Provide the (x, y) coordinate of the cell's center where the given text is located.  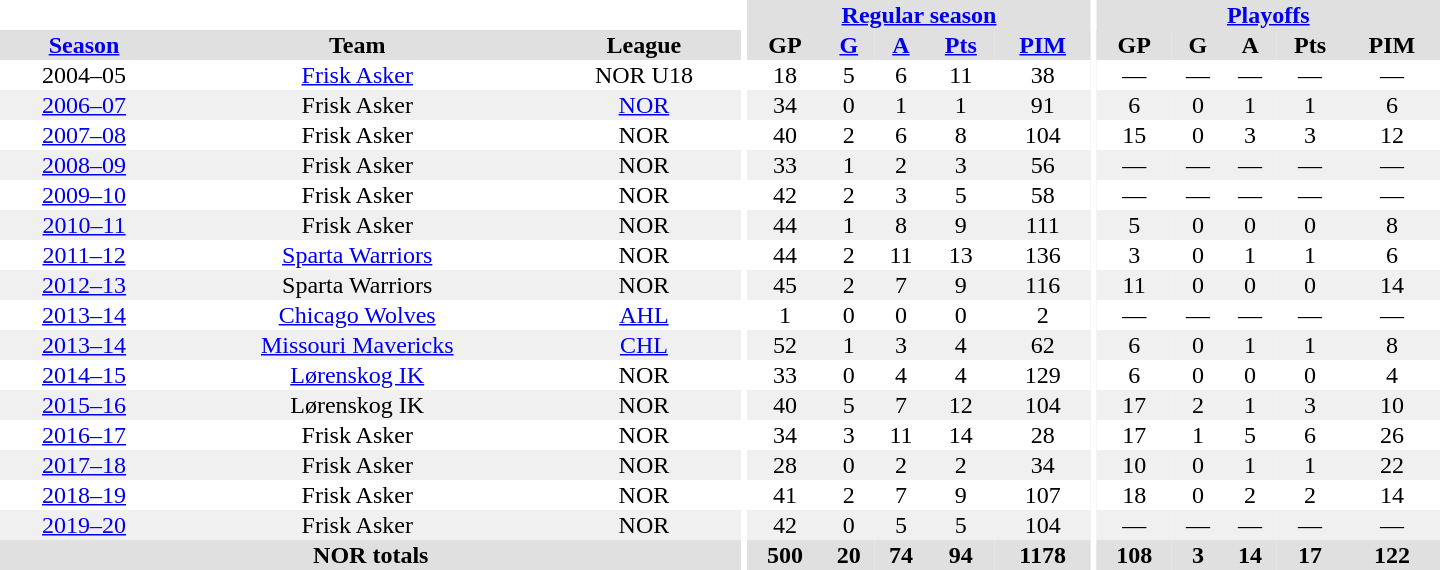
2012–13 (84, 285)
52 (784, 345)
2017–18 (84, 465)
2008–09 (84, 165)
2007–08 (84, 135)
Regular season (918, 15)
129 (1043, 375)
1178 (1043, 555)
Season (84, 45)
15 (1134, 135)
2009–10 (84, 195)
62 (1043, 345)
22 (1392, 465)
League (644, 45)
Missouri Mavericks (357, 345)
2014–15 (84, 375)
20 (849, 555)
111 (1043, 225)
2010–11 (84, 225)
107 (1043, 495)
74 (901, 555)
41 (784, 495)
58 (1043, 195)
2018–19 (84, 495)
Team (357, 45)
116 (1043, 285)
45 (784, 285)
AHL (644, 315)
2015–16 (84, 405)
56 (1043, 165)
Chicago Wolves (357, 315)
91 (1043, 105)
2019–20 (84, 525)
Playoffs (1268, 15)
2016–17 (84, 435)
CHL (644, 345)
2004–05 (84, 75)
122 (1392, 555)
38 (1043, 75)
500 (784, 555)
13 (961, 255)
136 (1043, 255)
94 (961, 555)
NOR U18 (644, 75)
2006–07 (84, 105)
26 (1392, 435)
NOR totals (371, 555)
2011–12 (84, 255)
108 (1134, 555)
